Locate the cell with the specified text and output its [X, Y] center coordinate. 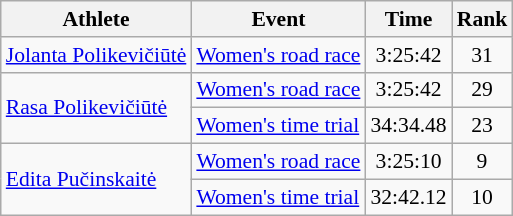
3:25:10 [408, 162]
23 [482, 126]
31 [482, 55]
Time [408, 19]
Jolanta Polikevičiūtė [96, 55]
Edita Pučinskaitė [96, 180]
9 [482, 162]
10 [482, 197]
Rank [482, 19]
Athlete [96, 19]
34:34.48 [408, 126]
29 [482, 90]
Rasa Polikevičiūtė [96, 108]
32:42.12 [408, 197]
Event [278, 19]
